Return the [x, y] coordinate for the center point of the cell that contains the specified text.  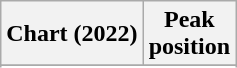
Peakposition [189, 34]
Chart (2022) [72, 34]
